Return the [x, y] coordinate for the center point of the cell that contains the specified text.  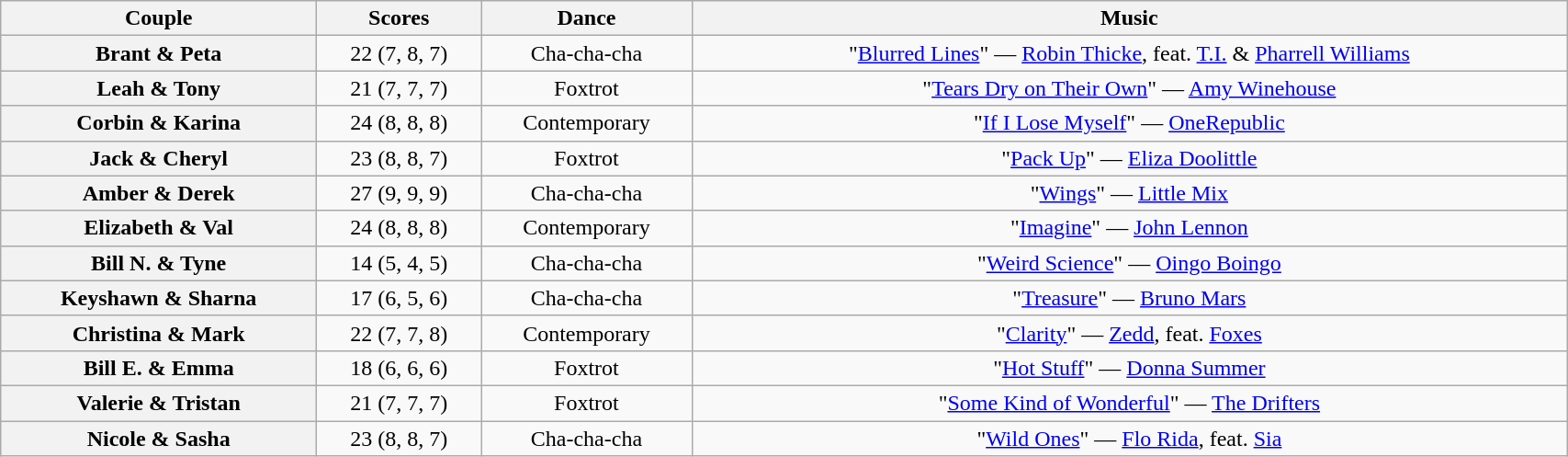
Music [1130, 18]
"Imagine" — John Lennon [1130, 228]
18 (6, 6, 6) [399, 368]
"Pack Up" — Eliza Doolittle [1130, 158]
"Some Kind of Wonderful" — The Drifters [1130, 403]
22 (7, 8, 7) [399, 53]
"Wings" — Little Mix [1130, 193]
"Tears Dry on Their Own" — Amy Winehouse [1130, 88]
"If I Lose Myself" — OneRepublic [1130, 123]
"Treasure" — Bruno Mars [1130, 298]
Jack & Cheryl [159, 158]
"Blurred Lines" — Robin Thicke, feat. T.I. & Pharrell Williams [1130, 53]
Dance [586, 18]
"Weird Science" — Oingo Boingo [1130, 263]
Elizabeth & Val [159, 228]
Keyshawn & Sharna [159, 298]
"Clarity" — Zedd, feat. Foxes [1130, 333]
22 (7, 7, 8) [399, 333]
Couple [159, 18]
Corbin & Karina [159, 123]
Nicole & Sasha [159, 439]
Bill E. & Emma [159, 368]
27 (9, 9, 9) [399, 193]
17 (6, 5, 6) [399, 298]
Bill N. & Tyne [159, 263]
Valerie & Tristan [159, 403]
Scores [399, 18]
Amber & Derek [159, 193]
14 (5, 4, 5) [399, 263]
Leah & Tony [159, 88]
Christina & Mark [159, 333]
"Wild Ones" — Flo Rida, feat. Sia [1130, 439]
Brant & Peta [159, 53]
"Hot Stuff" — Donna Summer [1130, 368]
